Extract the (X, Y) coordinate from the center of the cell holding the provided text.  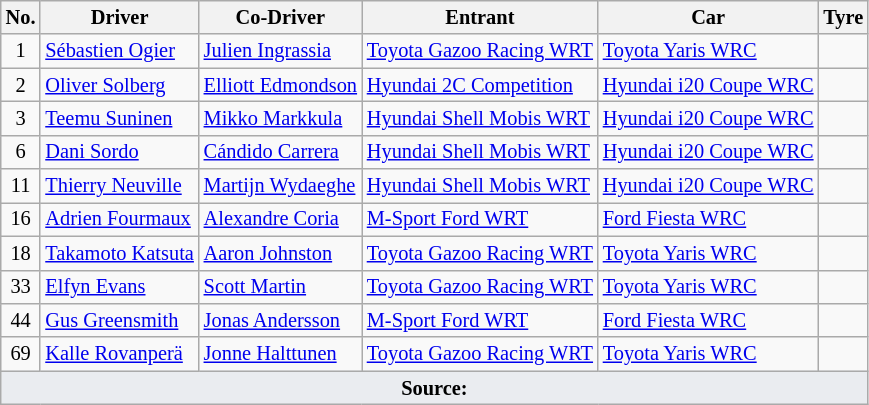
Driver (119, 17)
44 (21, 320)
Kalle Rovanperä (119, 354)
Tyre (843, 17)
16 (21, 219)
Elliott Edmondson (280, 85)
Dani Sordo (119, 152)
Alexandre Coria (280, 219)
2 (21, 85)
Source: (434, 388)
Elfyn Evans (119, 287)
Hyundai 2C Competition (480, 85)
No. (21, 17)
Entrant (480, 17)
Jonne Halttunen (280, 354)
69 (21, 354)
Mikko Markkula (280, 118)
3 (21, 118)
Jonas Andersson (280, 320)
Sébastien Ogier (119, 51)
Gus Greensmith (119, 320)
6 (21, 152)
18 (21, 253)
Scott Martin (280, 287)
Oliver Solberg (119, 85)
Takamoto Katsuta (119, 253)
33 (21, 287)
Thierry Neuville (119, 186)
Julien Ingrassia (280, 51)
Teemu Suninen (119, 118)
11 (21, 186)
1 (21, 51)
Co-Driver (280, 17)
Car (708, 17)
Martijn Wydaeghe (280, 186)
Cándido Carrera (280, 152)
Aaron Johnston (280, 253)
Adrien Fourmaux (119, 219)
